Determine the (x, y) coordinate at the center of the cell enclosing the given text.  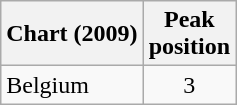
Peakposition (189, 34)
3 (189, 85)
Belgium (72, 85)
Chart (2009) (72, 34)
